Return (x, y) of the center of cell containing provided text 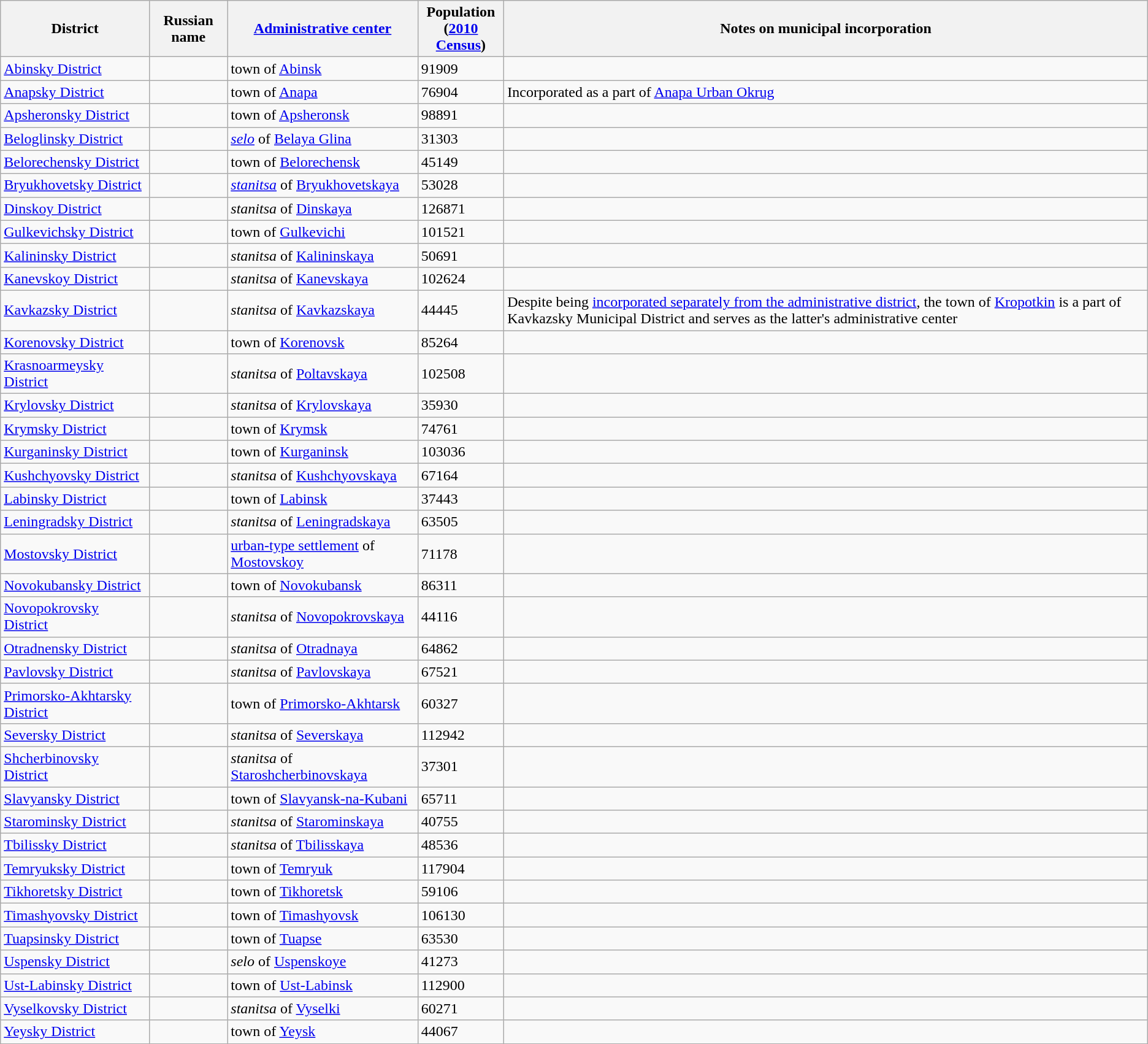
35930 (461, 405)
stanitsa of Dinskaya (323, 209)
Bryukhovetsky District (75, 185)
Krymsky District (75, 429)
50691 (461, 255)
town of Korenovsk (323, 342)
Russian name (189, 29)
Primorsko-Akhtarsky District (75, 703)
District (75, 29)
44116 (461, 617)
41273 (461, 962)
40755 (461, 822)
Yeysky District (75, 1032)
Kurganinsky District (75, 452)
63530 (461, 938)
Vyselkovsky District (75, 1008)
67521 (461, 672)
112942 (461, 735)
Anapsky District (75, 92)
Kanevskoy District (75, 278)
stanitsa of Tbilisskaya (323, 845)
64862 (461, 648)
71178 (461, 553)
37443 (461, 499)
65711 (461, 798)
town of Ust-Labinsk (323, 985)
106130 (461, 915)
45149 (461, 162)
stanitsa of Pavlovskaya (323, 672)
44445 (461, 310)
Tuapsinsky District (75, 938)
102624 (461, 278)
Tikhoretsky District (75, 892)
Leningradsky District (75, 522)
Belorechensky District (75, 162)
town of Belorechensk (323, 162)
44067 (461, 1032)
Krylovsky District (75, 405)
town of Labinsk (323, 499)
Tbilissky District (75, 845)
stanitsa of Starominskaya (323, 822)
Pavlovsky District (75, 672)
31303 (461, 139)
Abinsky District (75, 69)
Uspensky District (75, 962)
Starominsky District (75, 822)
town of Novokubansk (323, 585)
stanitsa of Vyselki (323, 1008)
stanitsa of Leningradskaya (323, 522)
74761 (461, 429)
Korenovsky District (75, 342)
Kushchyovsky District (75, 475)
60327 (461, 703)
101521 (461, 232)
67164 (461, 475)
85264 (461, 342)
Gulkevichsky District (75, 232)
town of Slavyansk-na-Kubani (323, 798)
Mostovsky District (75, 553)
76904 (461, 92)
Population(2010 Census) (461, 29)
98891 (461, 115)
stanitsa of Bryukhovetskaya (323, 185)
town of Tikhoretsk (323, 892)
stanitsa of Kanevskaya (323, 278)
Slavyansky District (75, 798)
Notes on municipal incorporation (826, 29)
stanitsa of Novopokrovskaya (323, 617)
Shcherbinovsky District (75, 767)
Temryuksky District (75, 869)
Beloglinsky District (75, 139)
Krasnoarmeysky District (75, 374)
112900 (461, 985)
86311 (461, 585)
town of Primorsko-Akhtarsk (323, 703)
Administrative center (323, 29)
Seversky District (75, 735)
Incorporated as a part of Anapa Urban Okrug (826, 92)
town of Abinsk (323, 69)
Dinskoy District (75, 209)
stanitsa of Kushchyovskaya (323, 475)
stanitsa of Kalininskaya (323, 255)
town of Tuapse (323, 938)
Kavkazsky District (75, 310)
selo of Uspenskoye (323, 962)
town of Anapa (323, 92)
stanitsa of Staroshcherbinovskaya (323, 767)
town of Timashyovsk (323, 915)
117904 (461, 869)
stanitsa of Kavkazskaya (323, 310)
town of Temryuk (323, 869)
stanitsa of Poltavskaya (323, 374)
selo of Belaya Glina (323, 139)
stanitsa of Otradnaya (323, 648)
37301 (461, 767)
126871 (461, 209)
town of Gulkevichi (323, 232)
Timashyovsky District (75, 915)
Kalininsky District (75, 255)
91909 (461, 69)
urban-type settlement of Mostovskoy (323, 553)
town of Kurganinsk (323, 452)
63505 (461, 522)
Labinsky District (75, 499)
59106 (461, 892)
town of Krymsk (323, 429)
Ust-Labinsky District (75, 985)
Apsheronsky District (75, 115)
stanitsa of Severskaya (323, 735)
Otradnensky District (75, 648)
60271 (461, 1008)
53028 (461, 185)
stanitsa of Krylovskaya (323, 405)
town of Apsheronsk (323, 115)
48536 (461, 845)
102508 (461, 374)
103036 (461, 452)
town of Yeysk (323, 1032)
Novopokrovsky District (75, 617)
Novokubansky District (75, 585)
